Detect which cell encompasses the target text, then output its (X, Y) center coordinate. 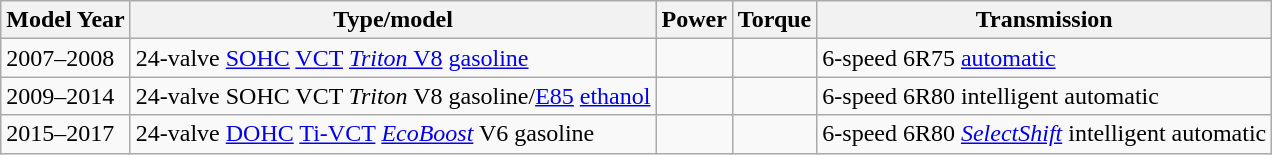
6-speed 6R80 SelectShift intelligent automatic (1044, 134)
Model Year (66, 20)
2015–2017 (66, 134)
24-valve DOHC Ti-VCT EcoBoost V6 gasoline (393, 134)
Type/model (393, 20)
2007–2008 (66, 58)
6-speed 6R80 intelligent automatic (1044, 96)
24-valve SOHC VCT Triton V8 gasoline (393, 58)
Power (694, 20)
Transmission (1044, 20)
2009–2014 (66, 96)
24-valve SOHC VCT Triton V8 gasoline/E85 ethanol (393, 96)
6-speed 6R75 automatic (1044, 58)
Torque (774, 20)
